Find where the given text appears and provide that cell's center as [X, Y] coordinate. 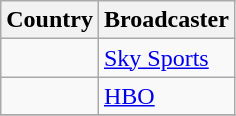
HBO [166, 96]
Sky Sports [166, 58]
Broadcaster [166, 20]
Country [50, 20]
